Return the (x, y) coordinate for the center point of the cell that contains the specified text.  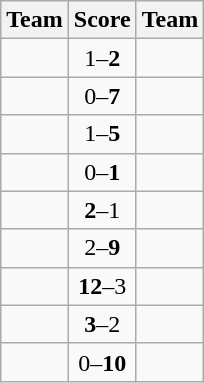
1–2 (102, 58)
2–1 (102, 210)
Score (102, 20)
2–9 (102, 248)
0–10 (102, 362)
0–7 (102, 96)
3–2 (102, 324)
1–5 (102, 134)
0–1 (102, 172)
12–3 (102, 286)
